Capture the cell that displays the provided text and extract its [X, Y] central coordinate. 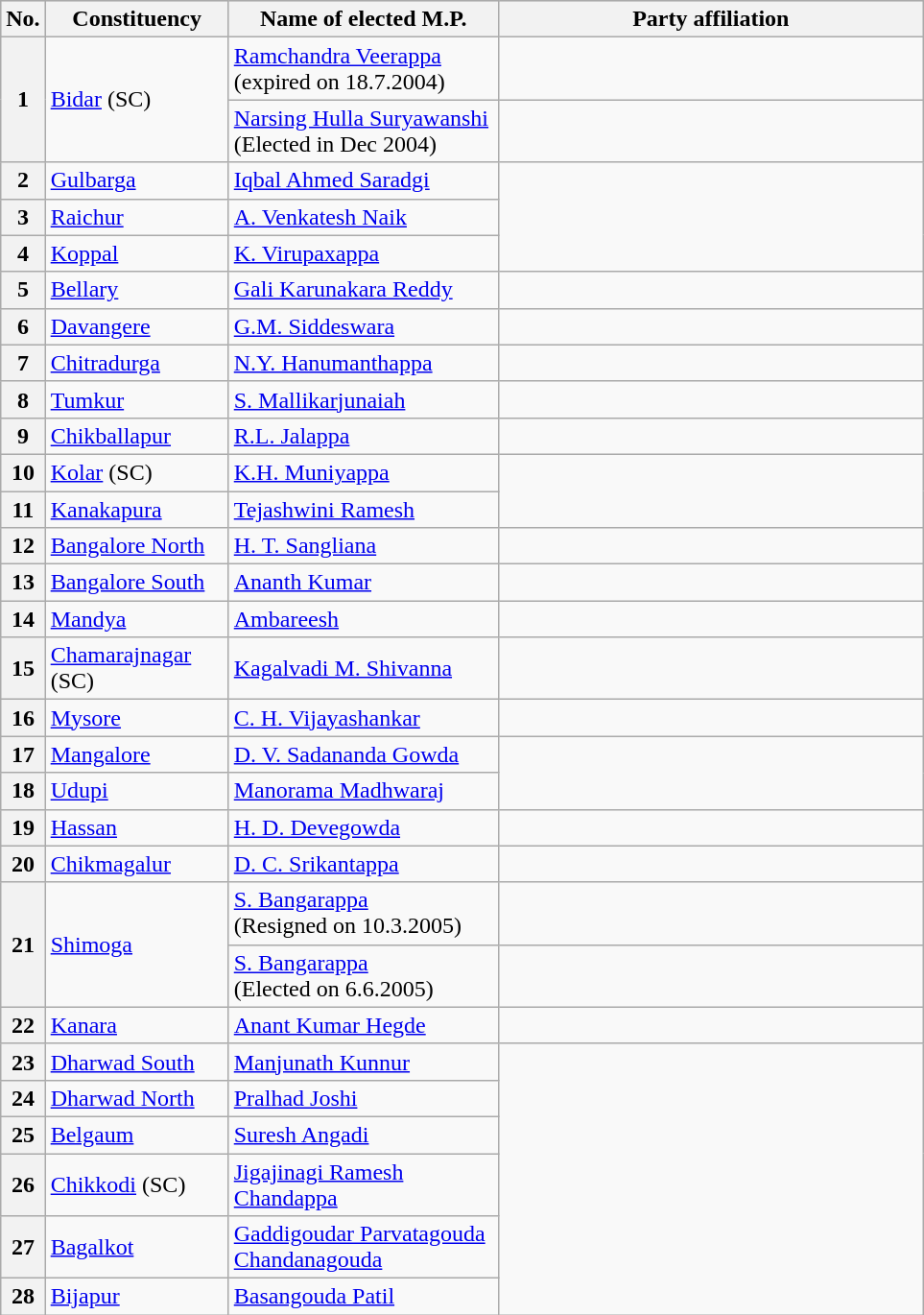
Bagalkot [136, 1248]
Jigajinagi Ramesh Chandappa [363, 1184]
Kolar (SC) [136, 472]
D. V. Sadananda Gowda [363, 754]
Raichur [136, 217]
R.L. Jalappa [363, 436]
H. D. Devegowda [363, 827]
Bidar (SC) [136, 100]
24 [23, 1098]
Kanakapura [136, 510]
14 [23, 619]
Kagalvadi M. Shivanna [363, 668]
Chitradurga [136, 363]
Gaddigoudar Parvatagouda Chandanagouda [363, 1248]
Manorama Madhwaraj [363, 791]
S. Bangarappa(Elected on 6.6.2005) [363, 975]
18 [23, 791]
Basangouda Patil [363, 1297]
Udupi [136, 791]
22 [23, 1025]
Chikkodi (SC) [136, 1184]
Pralhad Joshi [363, 1098]
D. C. Srikantappa [363, 864]
25 [23, 1135]
Gali Karunakara Reddy [363, 290]
Chikmagalur [136, 864]
Anant Kumar Hegde [363, 1025]
C. H. Vijayashankar [363, 718]
H. T. Sangliana [363, 546]
Dharwad South [136, 1062]
7 [23, 363]
Shimoga [136, 944]
23 [23, 1062]
Ramchandra Veerappa(expired on 18.7.2004) [363, 69]
Manjunath Kunnur [363, 1062]
Chikballapur [136, 436]
3 [23, 217]
Chamarajnagar (SC) [136, 668]
Belgaum [136, 1135]
Name of elected M.P. [363, 19]
Narsing Hulla Suryawanshi(Elected in Dec 2004) [363, 131]
10 [23, 472]
Dharwad North [136, 1098]
9 [23, 436]
A. Venkatesh Naik [363, 217]
11 [23, 510]
Party affiliation [710, 19]
Koppal [136, 253]
13 [23, 583]
Bangalore North [136, 546]
Constituency [136, 19]
6 [23, 326]
Mandya [136, 619]
26 [23, 1184]
Gulbarga [136, 180]
28 [23, 1297]
K.H. Muniyappa [363, 472]
Ananth Kumar [363, 583]
Bijapur [136, 1297]
Bangalore South [136, 583]
Bellary [136, 290]
Davangere [136, 326]
Tumkur [136, 399]
5 [23, 290]
4 [23, 253]
17 [23, 754]
Kanara [136, 1025]
27 [23, 1248]
Iqbal Ahmed Saradgi [363, 180]
G.M. Siddeswara [363, 326]
21 [23, 944]
Hassan [136, 827]
19 [23, 827]
15 [23, 668]
S. Mallikarjunaiah [363, 399]
K. Virupaxappa [363, 253]
12 [23, 546]
N.Y. Hanumanthappa [363, 363]
1 [23, 100]
2 [23, 180]
16 [23, 718]
Mangalore [136, 754]
Suresh Angadi [363, 1135]
Ambareesh [363, 619]
S. Bangarappa(Resigned on 10.3.2005) [363, 914]
Tejashwini Ramesh [363, 510]
8 [23, 399]
Mysore [136, 718]
20 [23, 864]
No. [23, 19]
